For the text-containing cell, return its midpoint in [x, y] coordinate format. 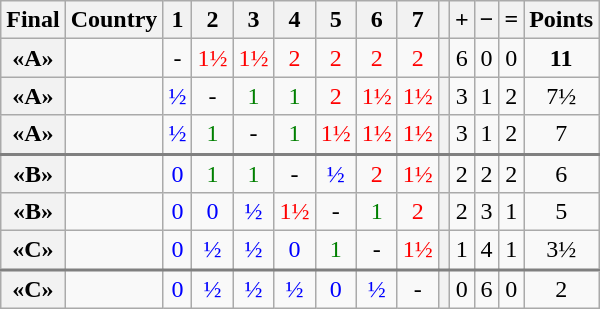
Points [562, 20]
7½ [562, 96]
3½ [562, 250]
+ [462, 20]
Final [33, 20]
11 [562, 58]
Country [114, 20]
− [486, 20]
= [512, 20]
